Scan for the cell matching the given text and deliver its [x, y] coordinate at center. 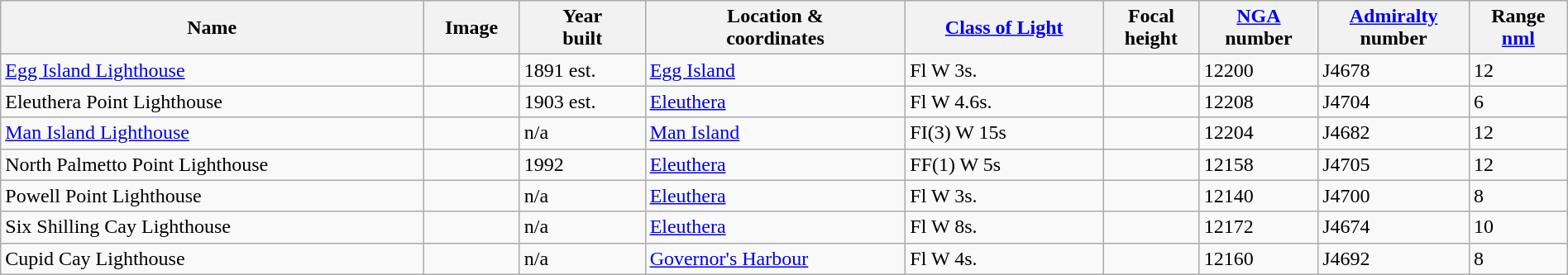
J4692 [1394, 258]
Class of Light [1004, 28]
12204 [1259, 133]
1891 est. [582, 70]
J4705 [1394, 164]
Location & coordinates [776, 28]
J4674 [1394, 227]
J4700 [1394, 196]
FI(3) W 15s [1004, 133]
10 [1518, 227]
Rangenml [1518, 28]
Governor's Harbour [776, 258]
6 [1518, 102]
Focalheight [1151, 28]
12158 [1259, 164]
12140 [1259, 196]
J4678 [1394, 70]
Egg Island [776, 70]
Fl W 4.6s. [1004, 102]
Admiraltynumber [1394, 28]
Egg Island Lighthouse [212, 70]
1903 est. [582, 102]
12208 [1259, 102]
North Palmetto Point Lighthouse [212, 164]
12160 [1259, 258]
Powell Point Lighthouse [212, 196]
1992 [582, 164]
Eleuthera Point Lighthouse [212, 102]
12200 [1259, 70]
Fl W 8s. [1004, 227]
FF(1) W 5s [1004, 164]
J4682 [1394, 133]
Six Shilling Cay Lighthouse [212, 227]
Cupid Cay Lighthouse [212, 258]
Man Island Lighthouse [212, 133]
NGAnumber [1259, 28]
Name [212, 28]
Image [471, 28]
12172 [1259, 227]
Yearbuilt [582, 28]
Fl W 4s. [1004, 258]
Man Island [776, 133]
J4704 [1394, 102]
